Pinpoint the cell where the given text exists, returning its (X, Y) midpoint coordinate. 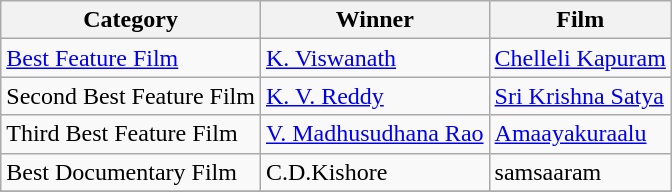
Best Feature Film (131, 58)
Chelleli Kapuram (580, 58)
Second Best Feature Film (131, 96)
K. Viswanath (374, 58)
C.D.Kishore (374, 172)
Category (131, 20)
samsaaram (580, 172)
Best Documentary Film (131, 172)
K. V. Reddy (374, 96)
Sri Krishna Satya (580, 96)
V. Madhusudhana Rao (374, 134)
Winner (374, 20)
Film (580, 20)
Amaayakuraalu (580, 134)
Third Best Feature Film (131, 134)
